Identify which cell holds the provided text, then report its [x, y] central coordinate. 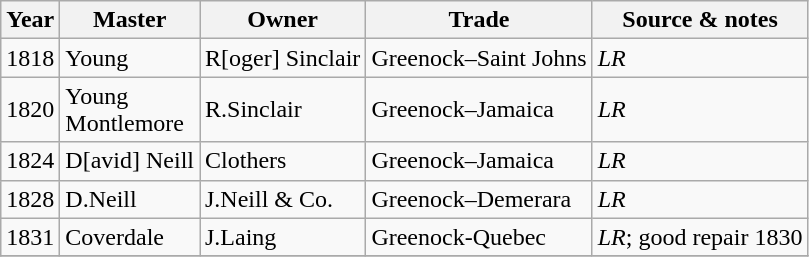
Greenock–Saint Johns [479, 58]
YoungMontlemore [130, 110]
1831 [30, 237]
1818 [30, 58]
Greenock-Quebec [479, 237]
1828 [30, 199]
R[oger] Sinclair [283, 58]
Clothers [283, 161]
Owner [283, 20]
J.Laing [283, 237]
Trade [479, 20]
Coverdale [130, 237]
J.Neill & Co. [283, 199]
D[avid] Neill [130, 161]
Master [130, 20]
Year [30, 20]
Source & notes [700, 20]
1820 [30, 110]
D.Neill [130, 199]
LR; good repair 1830 [700, 237]
1824 [30, 161]
R.Sinclair [283, 110]
Greenock–Demerara [479, 199]
Young [130, 58]
